Provide the [x, y] coordinate of the cell's center where the given text is located.  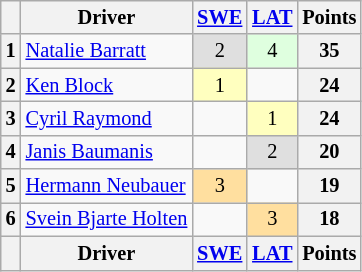
5 [11, 186]
35 [329, 51]
Ken Block [107, 85]
6 [11, 219]
18 [329, 219]
Natalie Barratt [107, 51]
Cyril Raymond [107, 118]
Svein Bjarte Holten [107, 219]
Hermann Neubauer [107, 186]
Janis Baumanis [107, 152]
19 [329, 186]
20 [329, 152]
